Capture the cell that displays the provided text and extract its [x, y] central coordinate. 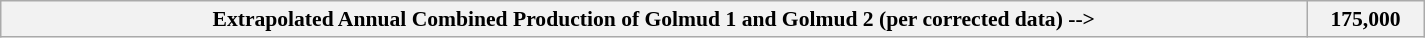
Extrapolated Annual Combined Production of Golmud 1 and Golmud 2 (per corrected data) --> [654, 19]
175,000 [1366, 19]
